Identify which cell holds the provided text, then report its [X, Y] central coordinate. 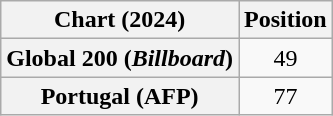
Position [285, 20]
Chart (2024) [120, 20]
49 [285, 58]
Portugal (AFP) [120, 96]
77 [285, 96]
Global 200 (Billboard) [120, 58]
